Extract the (x, y) coordinate from the center of the cell holding the provided text.  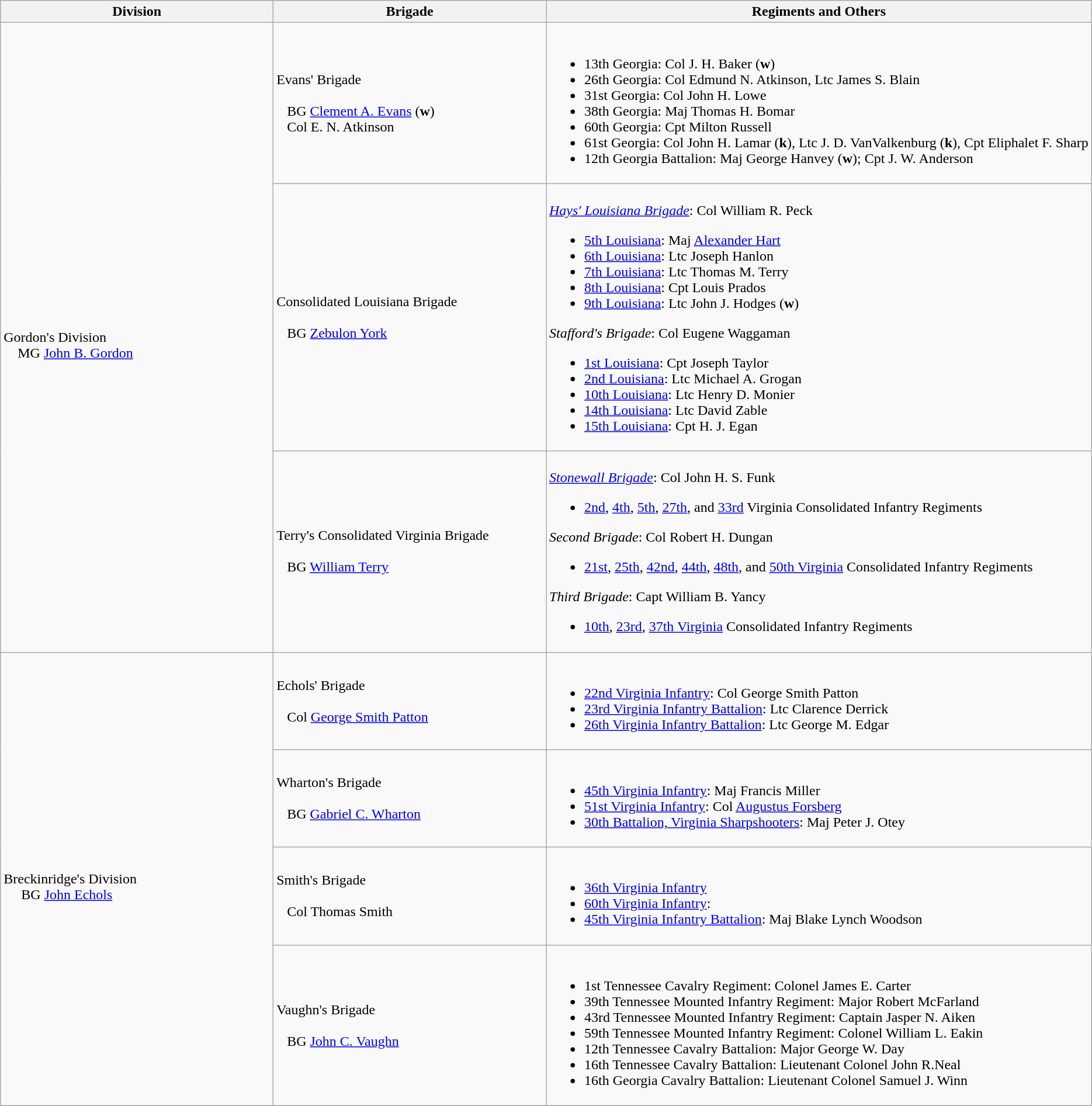
Wharton's Brigade BG Gabriel C. Wharton (410, 798)
36th Virginia Infantry60th Virginia Infantry:45th Virginia Infantry Battalion: Maj Blake Lynch Woodson (819, 896)
Vaughn's Brigade BG John C. Vaughn (410, 1025)
Consolidated Louisiana Brigade BG Zebulon York (410, 317)
Brigade (410, 12)
Evans' Brigade BG Clement A. Evans (w) Col E. N. Atkinson (410, 103)
Terry's Consolidated Virginia Brigade BG William Terry (410, 552)
Breckinridge's Division BG John Echols (137, 879)
Smith's Brigade Col Thomas Smith (410, 896)
Echols' Brigade Col George Smith Patton (410, 701)
Regiments and Others (819, 12)
Division (137, 12)
Gordon's Division MG John B. Gordon (137, 338)
45th Virginia Infantry: Maj Francis Miller51st Virginia Infantry: Col Augustus Forsberg30th Battalion, Virginia Sharpshooters: Maj Peter J. Otey (819, 798)
